Locate the cell with the specified text and output its [x, y] center coordinate. 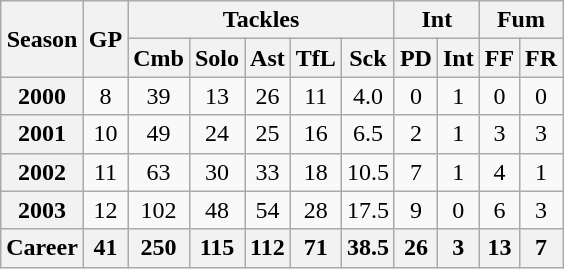
Season [42, 39]
FR [542, 58]
112 [268, 248]
2 [416, 134]
17.5 [368, 210]
2001 [42, 134]
10.5 [368, 172]
250 [159, 248]
TfL [316, 58]
Career [42, 248]
12 [105, 210]
6.5 [368, 134]
28 [316, 210]
102 [159, 210]
54 [268, 210]
2003 [42, 210]
24 [216, 134]
115 [216, 248]
48 [216, 210]
10 [105, 134]
2000 [42, 96]
49 [159, 134]
25 [268, 134]
Fum [520, 20]
71 [316, 248]
38.5 [368, 248]
GP [105, 39]
16 [316, 134]
FF [499, 58]
Ast [268, 58]
Sck [368, 58]
Solo [216, 58]
8 [105, 96]
2002 [42, 172]
Tackles [262, 20]
9 [416, 210]
33 [268, 172]
PD [416, 58]
41 [105, 248]
63 [159, 172]
39 [159, 96]
18 [316, 172]
30 [216, 172]
Cmb [159, 58]
4.0 [368, 96]
6 [499, 210]
4 [499, 172]
